Locate the cell with the specified text and output its (x, y) center coordinate. 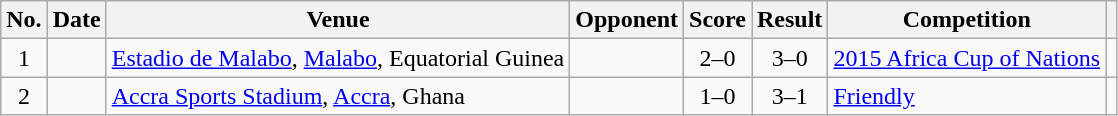
Result (790, 20)
2 (24, 96)
Score (718, 20)
3–1 (790, 96)
1–0 (718, 96)
Date (76, 20)
Venue (338, 20)
2–0 (718, 58)
2015 Africa Cup of Nations (967, 58)
1 (24, 58)
Friendly (967, 96)
Competition (967, 20)
Estadio de Malabo, Malabo, Equatorial Guinea (338, 58)
No. (24, 20)
Opponent (627, 20)
Accra Sports Stadium, Accra, Ghana (338, 96)
3–0 (790, 58)
